Scan for the cell matching the given text and deliver its [x, y] coordinate at center. 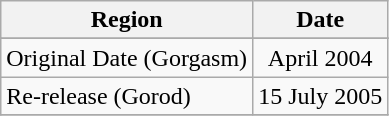
Date [320, 20]
15 July 2005 [320, 96]
April 2004 [320, 58]
Region [127, 20]
Re-release (Gorod) [127, 96]
Original Date (Gorgasm) [127, 58]
